Output the [X, Y] coordinate of the center of the cell containing the given text.  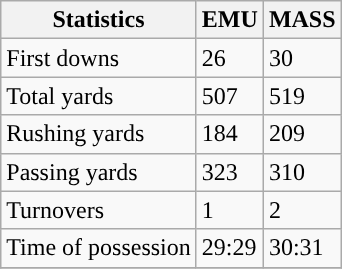
EMU [230, 20]
519 [302, 96]
184 [230, 134]
Rushing yards [99, 134]
30:31 [302, 248]
First downs [99, 58]
30 [302, 58]
Turnovers [99, 210]
Statistics [99, 20]
29:29 [230, 248]
Passing yards [99, 172]
1 [230, 210]
2 [302, 210]
507 [230, 96]
26 [230, 58]
323 [230, 172]
Total yards [99, 96]
MASS [302, 20]
209 [302, 134]
Time of possession [99, 248]
310 [302, 172]
